Return [X, Y] of the center of cell containing provided text 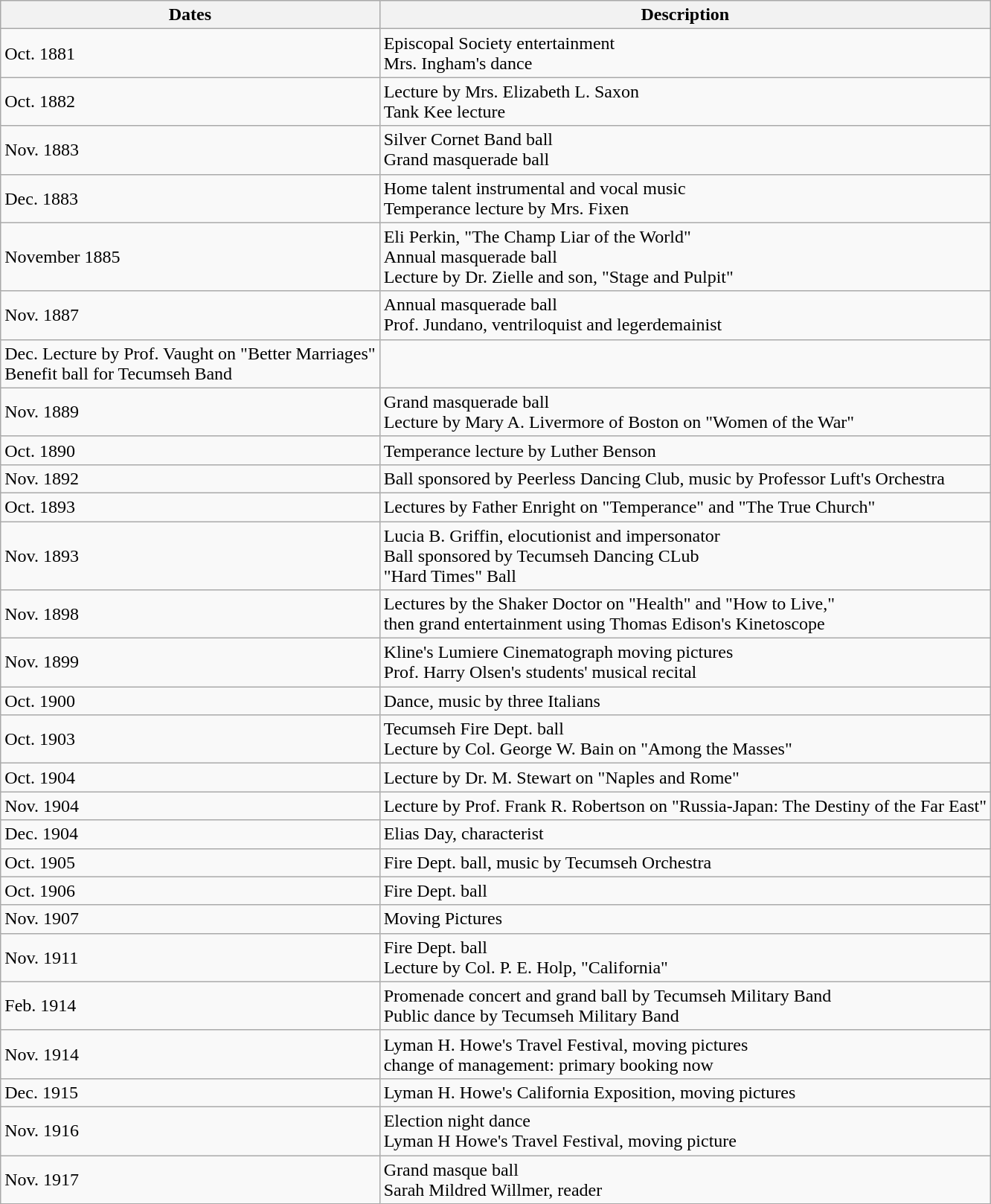
Lucia B. Griffin, elocutionist and impersonatorBall sponsored by Tecumseh Dancing CLub"Hard Times" Ball [684, 555]
Kline's Lumiere Cinematograph moving picturesProf. Harry Olsen's students' musical recital [684, 662]
Elias Day, characterist [684, 834]
Lectures by Father Enright on "Temperance" and "The True Church" [684, 507]
Lecture by Prof. Frank R. Robertson on "Russia-Japan: The Destiny of the Far East" [684, 806]
Description [684, 15]
Lecture by Dr. M. Stewart on "Naples and Rome" [684, 778]
Fire Dept. ballLecture by Col. P. E. Holp, "California" [684, 957]
Dec. 1904 [190, 834]
Nov. 1911 [190, 957]
Lyman H. Howe's Travel Festival, moving pictureschange of management: primary booking now [684, 1054]
Eli Perkin, "The Champ Liar of the World"Annual masquerade ballLecture by Dr. Zielle and son, "Stage and Pulpit" [684, 257]
Dates [190, 15]
Election night danceLyman H Howe's Travel Festival, moving picture [684, 1131]
Oct. 1900 [190, 701]
Oct. 1882 [190, 101]
Dec. 1915 [190, 1092]
Annual masquerade ballProf. Jundano, ventriloquist and legerdemainist [684, 316]
Oct. 1903 [190, 740]
November 1885 [190, 257]
Promenade concert and grand ball by Tecumseh Military BandPublic dance by Tecumseh Military Band [684, 1006]
Nov. 1889 [190, 412]
Fire Dept. ball, music by Tecumseh Orchestra [684, 862]
Dec. Lecture by Prof. Vaught on "Better Marriages"Benefit ball for Tecumseh Band [190, 363]
Episcopal Society entertainmentMrs. Ingham's dance [684, 54]
Nov. 1887 [190, 316]
Nov. 1904 [190, 806]
Nov. 1898 [190, 615]
Lecture by Mrs. Elizabeth L. SaxonTank Kee lecture [684, 101]
Nov. 1893 [190, 555]
Nov. 1916 [190, 1131]
Dec. 1883 [190, 198]
Moving Pictures [684, 919]
Nov. 1899 [190, 662]
Oct. 1893 [190, 507]
Temperance lecture by Luther Benson [684, 450]
Oct. 1904 [190, 778]
Nov. 1892 [190, 478]
Grand masque ballSarah Mildred Willmer, reader [684, 1179]
Oct. 1905 [190, 862]
Ball sponsored by Peerless Dancing Club, music by Professor Luft's Orchestra [684, 478]
Grand masquerade ballLecture by Mary A. Livermore of Boston on "Women of the War" [684, 412]
Nov. 1917 [190, 1179]
Oct. 1881 [190, 54]
Feb. 1914 [190, 1006]
Fire Dept. ball [684, 891]
Tecumseh Fire Dept. ballLecture by Col. George W. Bain on "Among the Masses" [684, 740]
Lectures by the Shaker Doctor on "Health" and "How to Live,"then grand entertainment using Thomas Edison's Kinetoscope [684, 615]
Oct. 1890 [190, 450]
Nov. 1914 [190, 1054]
Nov. 1883 [190, 150]
Dance, music by three Italians [684, 701]
Silver Cornet Band ballGrand masquerade ball [684, 150]
Nov. 1907 [190, 919]
Oct. 1906 [190, 891]
Lyman H. Howe's California Exposition, moving pictures [684, 1092]
Home talent instrumental and vocal musicTemperance lecture by Mrs. Fixen [684, 198]
